Scan for the cell matching the given text and deliver its [x, y] coordinate at center. 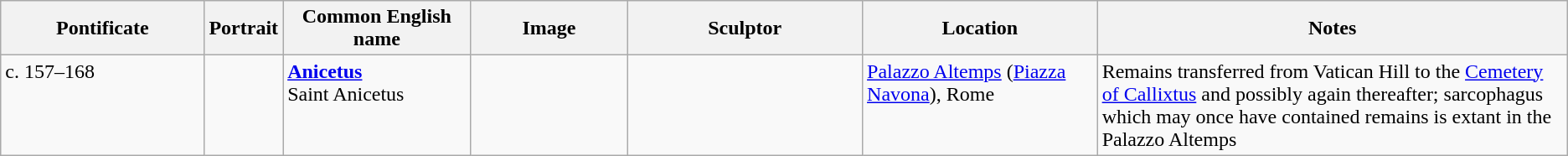
Notes [1332, 29]
AnicetusSaint Anicetus [377, 106]
c. 157–168 [102, 106]
Portrait [244, 29]
Location [980, 29]
Image [549, 29]
Palazzo Altemps (Piazza Navona), Rome [980, 106]
Common English name [377, 29]
Sculptor [745, 29]
Pontificate [102, 29]
